Determine the [X, Y] coordinate at the center of the cell enclosing the given text.  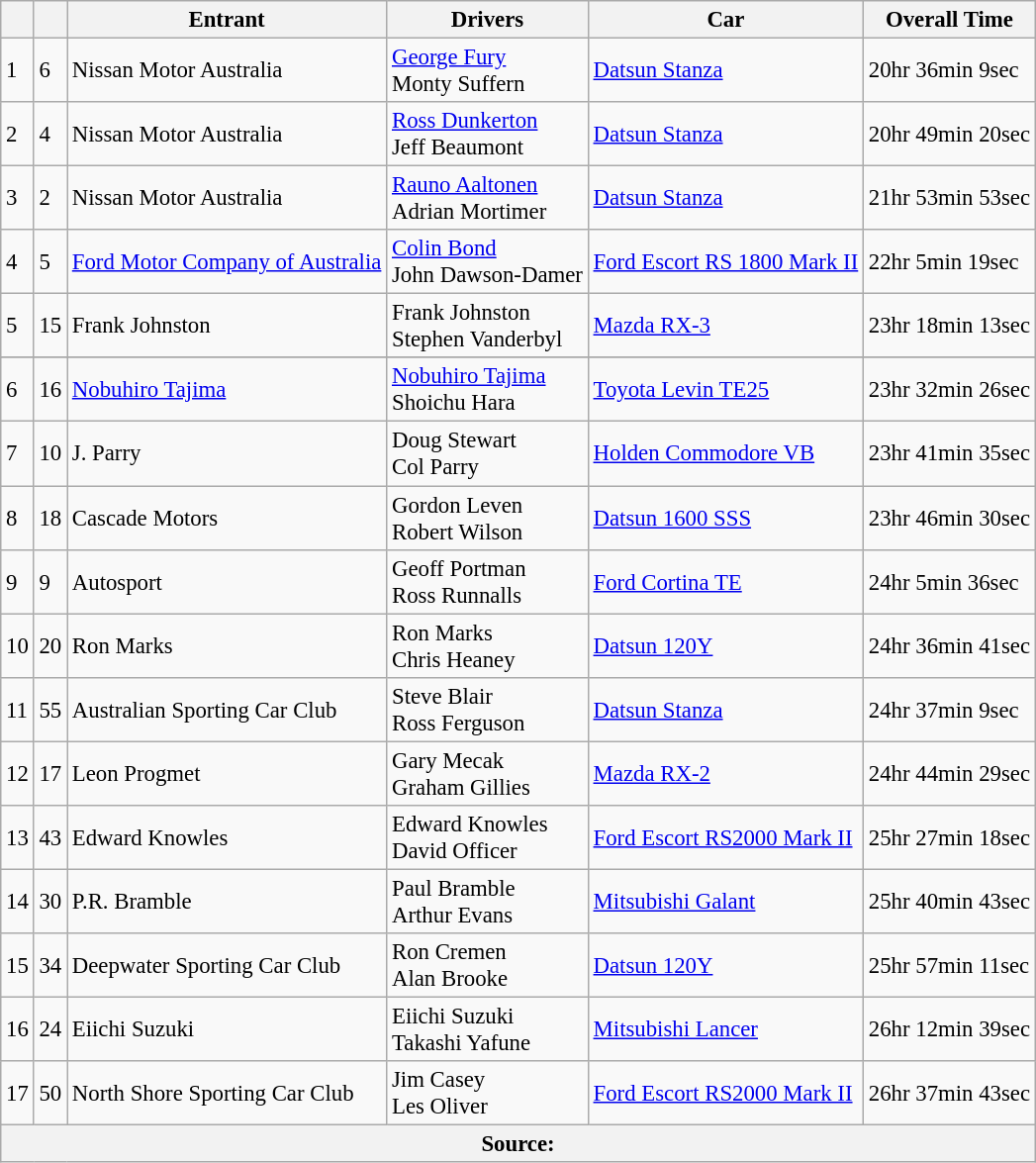
13 [18, 837]
3 [18, 198]
North Shore Sporting Car Club [228, 1093]
Nobuhiro Tajima [228, 390]
30 [49, 901]
Doug Stewart Col Parry [488, 453]
Car [725, 20]
Mazda RX-3 [725, 327]
Rauno Aaltonen Adrian Mortimer [488, 198]
Gary Mecak Graham Gillies [488, 774]
Drivers [488, 20]
24hr 44min 29sec [950, 774]
23hr 32min 26sec [950, 390]
34 [49, 966]
24hr 5min 36sec [950, 582]
Mazda RX-2 [725, 774]
12 [18, 774]
Datsun 1600 SSS [725, 519]
20 [49, 645]
20hr 36min 9sec [950, 71]
11 [18, 709]
Ron Marks [228, 645]
26hr 12min 39sec [950, 1029]
18 [49, 519]
Holden Commodore VB [725, 453]
Australian Sporting Car Club [228, 709]
Gordon Leven Robert Wilson [488, 519]
Edward Knowles David Officer [488, 837]
23hr 18min 13sec [950, 327]
1 [18, 71]
Ford Escort RS 1800 Mark II [725, 261]
Frank Johnston [228, 327]
7 [18, 453]
25hr 27min 18sec [950, 837]
George Fury Monty Suffern [488, 71]
Ross Dunkerton Jeff Beaumont [488, 135]
Ford Motor Company of Australia [228, 261]
Mitsubishi Galant [725, 901]
Eiichi Suzuki Takashi Yafune [488, 1029]
Ford Cortina TE [725, 582]
Frank Johnston Stephen Vanderbyl [488, 327]
20hr 49min 20sec [950, 135]
23hr 46min 30sec [950, 519]
Autosport [228, 582]
Nobuhiro Tajima Shoichu Hara [488, 390]
Paul Bramble Arthur Evans [488, 901]
P.R. Bramble [228, 901]
55 [49, 709]
43 [49, 837]
22hr 5min 19sec [950, 261]
Colin Bond John Dawson-Damer [488, 261]
25hr 40min 43sec [950, 901]
21hr 53min 53sec [950, 198]
14 [18, 901]
26hr 37min 43sec [950, 1093]
23hr 41min 35sec [950, 453]
Overall Time [950, 20]
Leon Progmet [228, 774]
Eiichi Suzuki [228, 1029]
50 [49, 1093]
Geoff Portman Ross Runnalls [488, 582]
Deepwater Sporting Car Club [228, 966]
Mitsubishi Lancer [725, 1029]
8 [18, 519]
Entrant [228, 20]
J. Parry [228, 453]
Ron Cremen Alan Brooke [488, 966]
Toyota Levin TE25 [725, 390]
Ron Marks Chris Heaney [488, 645]
Source: [518, 1144]
Edward Knowles [228, 837]
Cascade Motors [228, 519]
24hr 36min 41sec [950, 645]
24hr 37min 9sec [950, 709]
Jim Casey Les Oliver [488, 1093]
25hr 57min 11sec [950, 966]
Steve Blair Ross Ferguson [488, 709]
24 [49, 1029]
